Return the [X, Y] coordinate for the center point of the cell that contains the specified text.  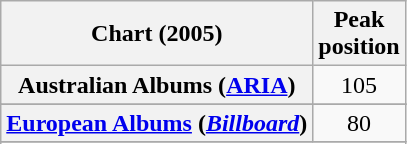
80 [359, 123]
Chart (2005) [157, 34]
European Albums (Billboard) [157, 123]
105 [359, 85]
Peakposition [359, 34]
Australian Albums (ARIA) [157, 85]
